Search for the cell housing the specified text and yield its (X, Y) center coordinate. 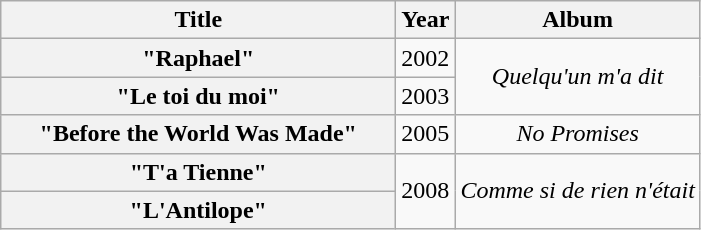
"Le toi du moi" (198, 96)
Quelqu'un m'a dit (578, 77)
2002 (426, 58)
2005 (426, 134)
Year (426, 20)
Comme si de rien n'était (578, 191)
2003 (426, 96)
Title (198, 20)
"Raphael" (198, 58)
No Promises (578, 134)
Album (578, 20)
2008 (426, 191)
"T'a Tienne" (198, 172)
"L'Antilope" (198, 210)
"Before the World Was Made" (198, 134)
